Pinpoint the cell where the given text exists, returning its [X, Y] midpoint coordinate. 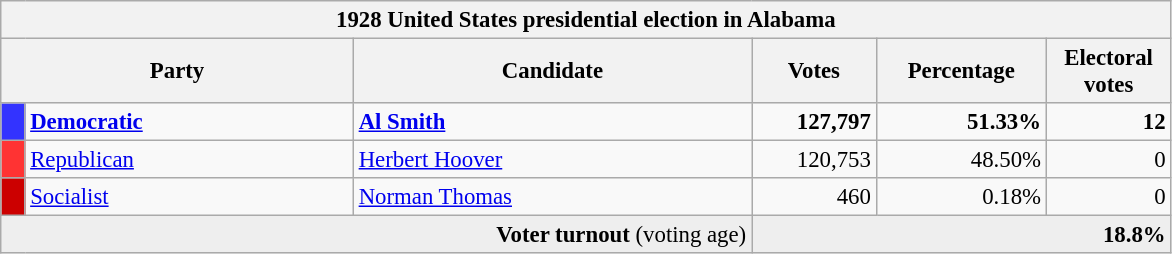
0.18% [961, 197]
127,797 [814, 122]
51.33% [961, 122]
18.8% [962, 235]
Electoral votes [1108, 72]
Norman Thomas [552, 197]
48.50% [961, 160]
Party [178, 72]
1928 United States presidential election in Alabama [586, 20]
Voter turnout (voting age) [376, 235]
Democratic [189, 122]
Herbert Hoover [552, 160]
Candidate [552, 72]
Socialist [189, 197]
Republican [189, 160]
120,753 [814, 160]
Votes [814, 72]
Percentage [961, 72]
460 [814, 197]
12 [1108, 122]
Al Smith [552, 122]
